Scan for the cell matching the given text and deliver its (X, Y) coordinate at center. 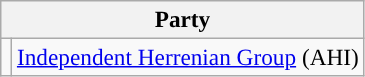
Independent Herrenian Group (AHI) (188, 57)
Party (182, 19)
